Provide the [x, y] coordinate of the cell's center where the given text is located.  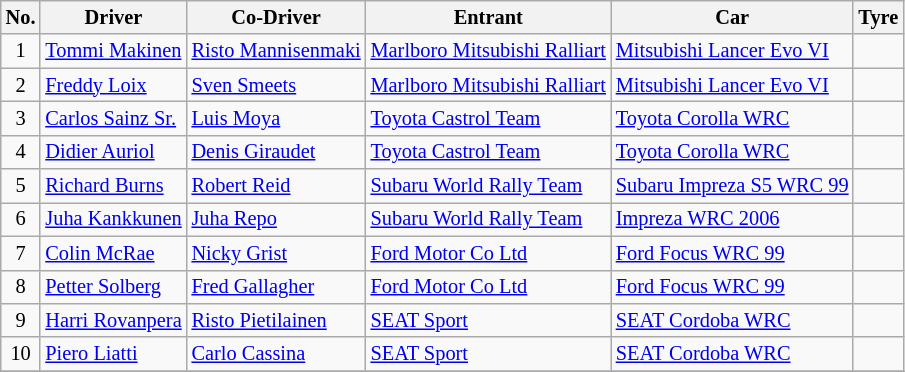
Petter Solberg [113, 287]
3 [21, 118]
2 [21, 85]
Co-Driver [276, 17]
Harri Rovanpera [113, 320]
Luis Moya [276, 118]
Juha Repo [276, 219]
Driver [113, 17]
Freddy Loix [113, 85]
Subaru Impreza S5 WRC 99 [732, 186]
Piero Liatti [113, 354]
Car [732, 17]
Juha Kankkunen [113, 219]
Fred Gallagher [276, 287]
6 [21, 219]
No. [21, 17]
Robert Reid [276, 186]
Tommi Makinen [113, 51]
8 [21, 287]
9 [21, 320]
Entrant [488, 17]
Didier Auriol [113, 152]
Denis Giraudet [276, 152]
Risto Pietilainen [276, 320]
Impreza WRC 2006 [732, 219]
Richard Burns [113, 186]
Carlos Sainz Sr. [113, 118]
5 [21, 186]
Tyre [878, 17]
10 [21, 354]
4 [21, 152]
Colin McRae [113, 253]
Sven Smeets [276, 85]
1 [21, 51]
7 [21, 253]
Risto Mannisenmaki [276, 51]
Nicky Grist [276, 253]
Carlo Cassina [276, 354]
